Return (x, y) of the center of cell containing provided text 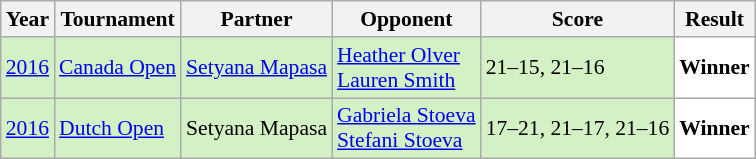
Score (578, 19)
17–21, 21–17, 21–16 (578, 128)
Tournament (118, 19)
Heather Olver Lauren Smith (406, 68)
Dutch Open (118, 128)
Result (714, 19)
Partner (256, 19)
Year (28, 19)
Canada Open (118, 68)
21–15, 21–16 (578, 68)
Opponent (406, 19)
Gabriela Stoeva Stefani Stoeva (406, 128)
